Pinpoint the cell where the given text exists, returning its (x, y) midpoint coordinate. 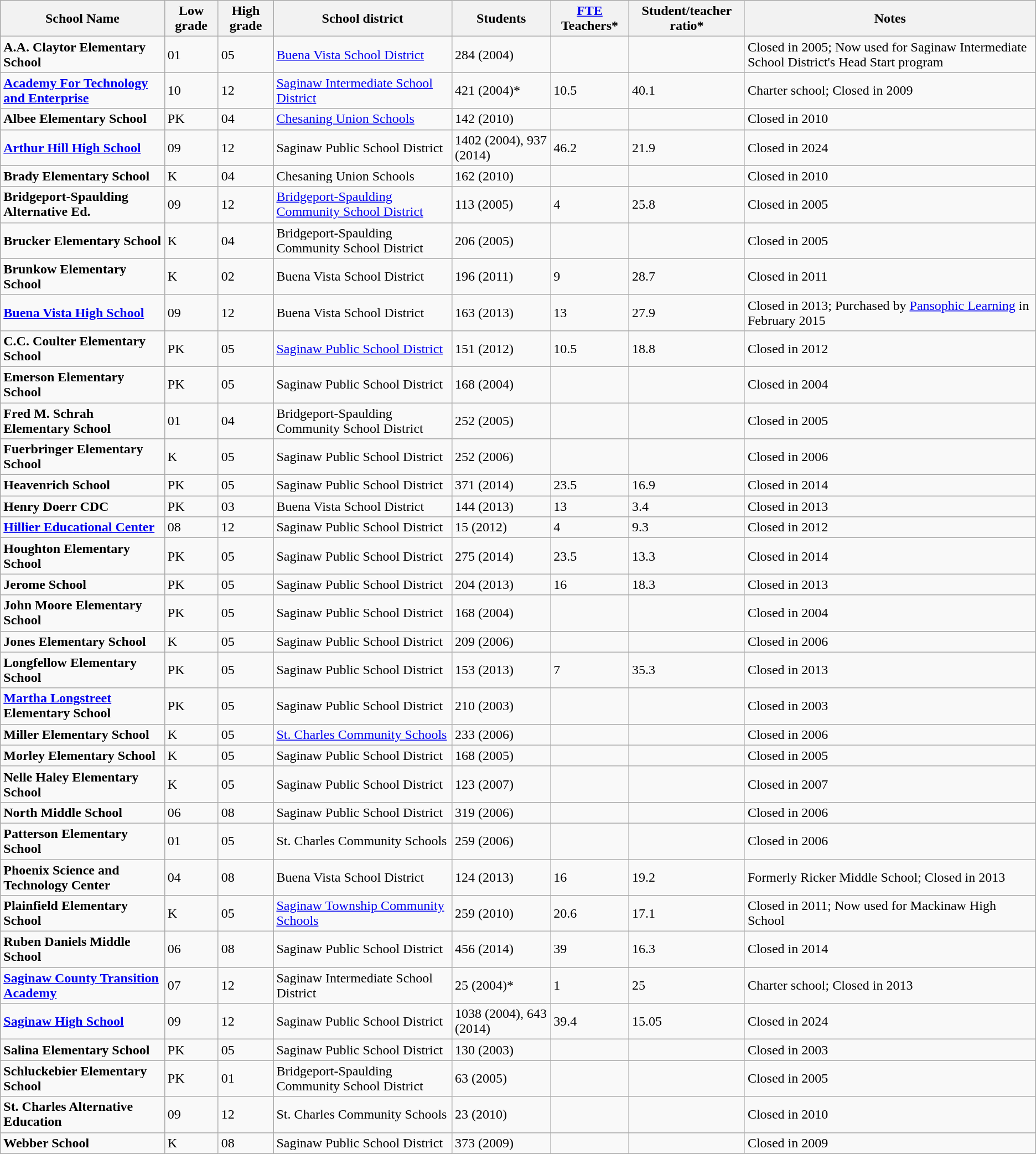
27.9 (686, 312)
15 (2012) (501, 527)
7 (590, 670)
162 (2010) (501, 176)
421 (2004)* (501, 91)
144 (2013) (501, 506)
373 (2009) (501, 1143)
Jones Elementary School (83, 641)
Closed in 2011; Now used for Mackinaw High School (890, 913)
142 (2010) (501, 119)
151 (2012) (501, 349)
Heavenrich School (83, 485)
46.2 (590, 147)
153 (2013) (501, 670)
Saginaw County Transition Academy (83, 985)
Arthur Hill High School (83, 147)
196 (2011) (501, 277)
Miller Elementary School (83, 734)
16.3 (686, 950)
C.C. Coulter Elementary School (83, 349)
Fuerbringer Elementary School (83, 457)
1402 (2004), 937 (2014) (501, 147)
Longfellow Elementary School (83, 670)
113 (2005) (501, 205)
FTE Teachers* (590, 19)
371 (2014) (501, 485)
Closed in 2011 (890, 277)
Bridgeport-Spaulding Alternative Ed. (83, 205)
15.05 (686, 1022)
20.6 (590, 913)
259 (2006) (501, 841)
Ruben Daniels Middle School (83, 950)
124 (2013) (501, 877)
Plainfield Elementary School (83, 913)
Buena Vista High School (83, 312)
252 (2006) (501, 457)
03 (246, 506)
17.1 (686, 913)
Formerly Ricker Middle School; Closed in 2013 (890, 877)
Martha Longstreet Elementary School (83, 706)
319 (2006) (501, 813)
210 (2003) (501, 706)
Saginaw High School (83, 1022)
Patterson Elementary School (83, 841)
Henry Doerr CDC (83, 506)
18.3 (686, 584)
63 (2005) (501, 1078)
High grade (246, 19)
23 (2010) (501, 1115)
16.9 (686, 485)
40.1 (686, 91)
Jerome School (83, 584)
Charter school; Closed in 2009 (890, 91)
19.2 (686, 877)
Houghton Elementary School (83, 556)
A.A. Claytor Elementary School (83, 54)
39.4 (590, 1022)
1 (590, 985)
18.8 (686, 349)
Notes (890, 19)
123 (2007) (501, 784)
Fred M. Schrah Elementary School (83, 421)
259 (2010) (501, 913)
Morley Elementary School (83, 755)
25.8 (686, 205)
252 (2005) (501, 421)
9 (590, 277)
204 (2013) (501, 584)
Hillier Educational Center (83, 527)
275 (2014) (501, 556)
206 (2005) (501, 240)
25 (686, 985)
Charter school; Closed in 2013 (890, 985)
Closed in 2009 (890, 1143)
Academy For Technology and Enterprise (83, 91)
10 (191, 91)
Webber School (83, 1143)
1038 (2004), 643 (2014) (501, 1022)
Albee Elementary School (83, 119)
233 (2006) (501, 734)
Closed in 2005; Now used for Saginaw Intermediate School District's Head Start program (890, 54)
39 (590, 950)
3.4 (686, 506)
Closed in 2013; Purchased by Pansophic Learning in February 2015 (890, 312)
130 (2003) (501, 1050)
St. Charles Alternative Education (83, 1115)
Schluckebier Elementary School (83, 1078)
21.9 (686, 147)
Brucker Elementary School (83, 240)
07 (191, 985)
John Moore Elementary School (83, 613)
Brady Elementary School (83, 176)
School Name (83, 19)
28.7 (686, 277)
School district (363, 19)
209 (2006) (501, 641)
Saginaw Township Community Schools (363, 913)
Low grade (191, 19)
Brunkow Elementary School (83, 277)
9.3 (686, 527)
Closed in 2007 (890, 784)
284 (2004) (501, 54)
02 (246, 277)
Student/teacher ratio* (686, 19)
168 (2005) (501, 755)
163 (2013) (501, 312)
456 (2014) (501, 950)
Students (501, 19)
Emerson Elementary School (83, 384)
Phoenix Science and Technology Center (83, 877)
Nelle Haley Elementary School (83, 784)
13.3 (686, 556)
35.3 (686, 670)
Salina Elementary School (83, 1050)
25 (2004)* (501, 985)
North Middle School (83, 813)
